Output the (X, Y) coordinate of the center of the cell containing the given text.  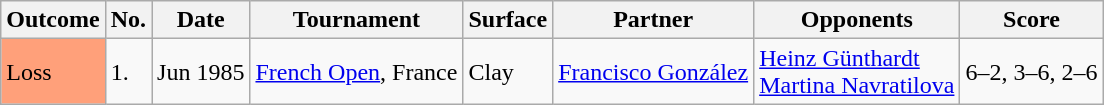
Jun 1985 (201, 72)
No. (128, 20)
6–2, 3–6, 2–6 (1032, 72)
Date (201, 20)
Partner (654, 20)
Tournament (356, 20)
Opponents (857, 20)
Outcome (53, 20)
Clay (508, 72)
Heinz Günthardt Martina Navratilova (857, 72)
Surface (508, 20)
Score (1032, 20)
Francisco González (654, 72)
Loss (53, 72)
1. (128, 72)
French Open, France (356, 72)
